Find where the given text appears and provide that cell's center as [X, Y] coordinate. 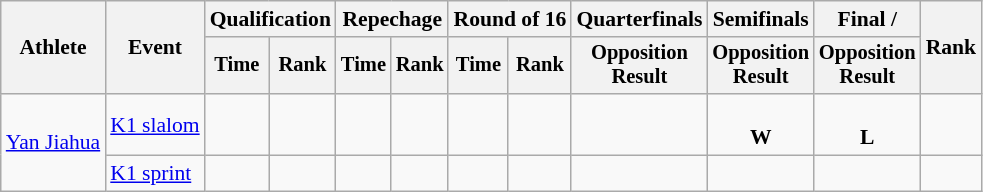
Quarterfinals [639, 19]
K1 sprint [154, 174]
W [760, 124]
Event [154, 48]
Final / [868, 19]
Qualification [270, 19]
Yan Jiahua [53, 142]
Semifinals [760, 19]
Round of 16 [510, 19]
Athlete [53, 48]
K1 slalom [154, 124]
Repechage [392, 19]
L [868, 124]
